Provide the [x, y] coordinate of the cell's center where the given text is located.  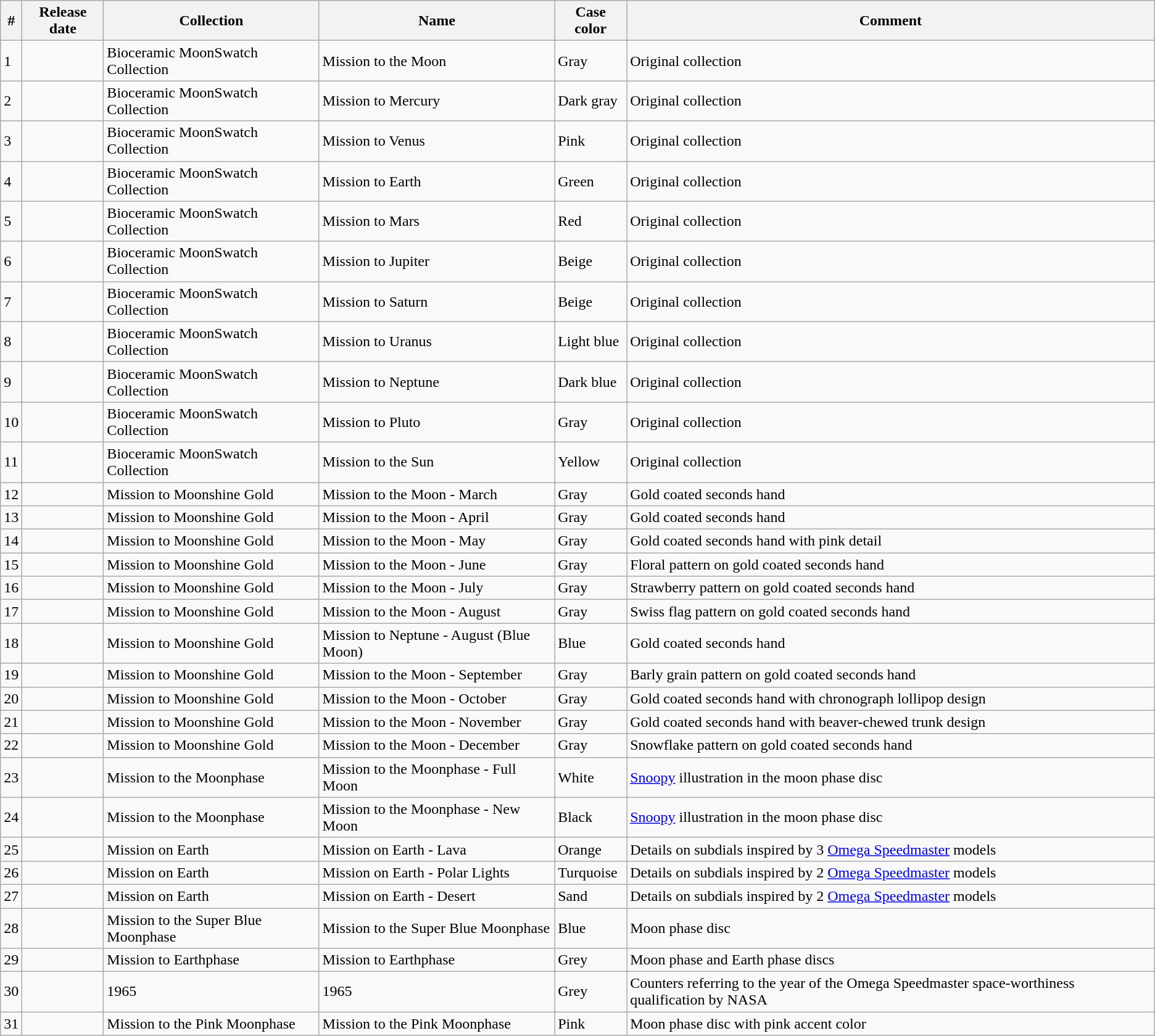
26 [11, 872]
22 [11, 745]
Counters referring to the year of the Omega Speedmaster space-worthiness qualification by NASA [891, 992]
Moon phase disc [891, 928]
Dark gray [591, 101]
Release date [63, 21]
Mission to the Moonphase - New Moon [437, 817]
Moon phase disc with pink accent color [891, 1024]
27 [11, 896]
Mission to the Moon - April [437, 518]
Mission to the Moon - March [437, 494]
Collection [211, 21]
Name [437, 21]
Mission to Pluto [437, 422]
Sand [591, 896]
5 [11, 221]
Mission to the Moon - September [437, 675]
1 [11, 60]
Case color [591, 21]
6 [11, 262]
2 [11, 101]
Dark blue [591, 381]
Orange [591, 849]
30 [11, 992]
Mission to the Moon - November [437, 722]
16 [11, 588]
Mission to the Sun [437, 462]
Mission to Neptune [437, 381]
28 [11, 928]
Mission to the Moon - December [437, 745]
9 [11, 381]
Green [591, 181]
Mission to Mercury [437, 101]
Barly grain pattern on gold coated seconds hand [891, 675]
Mission to Uranus [437, 342]
29 [11, 960]
11 [11, 462]
Mission to Earth [437, 181]
Swiss flag pattern on gold coated seconds hand [891, 611]
Snowflake pattern on gold coated seconds hand [891, 745]
Mission to Venus [437, 141]
8 [11, 342]
31 [11, 1024]
Gold coated seconds hand with beaver-chewed trunk design [891, 722]
Red [591, 221]
24 [11, 817]
Moon phase and Earth phase discs [891, 960]
13 [11, 518]
17 [11, 611]
# [11, 21]
10 [11, 422]
Mission to the Moon [437, 60]
21 [11, 722]
25 [11, 849]
3 [11, 141]
Mission to Neptune - August (Blue Moon) [437, 643]
Mission on Earth - Desert [437, 896]
Details on subdials inspired by 3 Omega Speedmaster models [891, 849]
Mission to the Moon - May [437, 541]
Mission to Jupiter [437, 262]
Mission to the Moonphase - Full Moon [437, 777]
Mission on Earth - Polar Lights [437, 872]
Comment [891, 21]
Mission to the Moon - July [437, 588]
4 [11, 181]
Floral pattern on gold coated seconds hand [891, 565]
Mission on Earth - Lava [437, 849]
12 [11, 494]
Yellow [591, 462]
Black [591, 817]
White [591, 777]
Strawberry pattern on gold coated seconds hand [891, 588]
Mission to Saturn [437, 301]
20 [11, 698]
15 [11, 565]
Turquoise [591, 872]
7 [11, 301]
Mission to the Moon - August [437, 611]
Mission to Mars [437, 221]
Mission to the Moon - June [437, 565]
Mission to the Moon - October [437, 698]
Gold coated seconds hand with pink detail [891, 541]
Gold coated seconds hand with chronograph lollipop design [891, 698]
Light blue [591, 342]
23 [11, 777]
18 [11, 643]
19 [11, 675]
14 [11, 541]
